Pinpoint the cell where the given text exists, returning its (X, Y) midpoint coordinate. 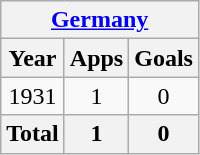
Year (33, 58)
Total (33, 134)
Germany (100, 20)
1931 (33, 96)
Apps (96, 58)
Goals (164, 58)
